Find where the given text appears and provide that cell's center as (X, Y) coordinate. 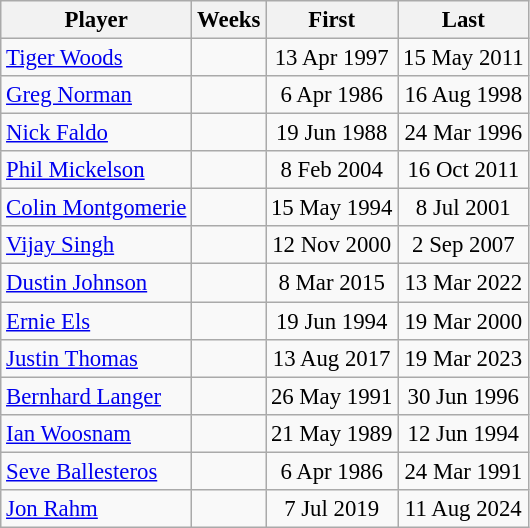
15 May 2011 (464, 58)
15 May 1994 (332, 208)
8 Feb 2004 (332, 170)
19 Jun 1994 (332, 321)
13 Aug 2017 (332, 358)
Weeks (229, 20)
12 Jun 1994 (464, 433)
Ian Woosnam (96, 433)
Nick Faldo (96, 133)
First (332, 20)
Justin Thomas (96, 358)
24 Mar 1996 (464, 133)
Ernie Els (96, 321)
13 Mar 2022 (464, 283)
Tiger Woods (96, 58)
8 Mar 2015 (332, 283)
12 Nov 2000 (332, 245)
30 Jun 1996 (464, 396)
Last (464, 20)
Colin Montgomerie (96, 208)
Greg Norman (96, 95)
16 Oct 2011 (464, 170)
Seve Ballesteros (96, 471)
11 Aug 2024 (464, 509)
Jon Rahm (96, 509)
Vijay Singh (96, 245)
Dustin Johnson (96, 283)
8 Jul 2001 (464, 208)
2 Sep 2007 (464, 245)
24 Mar 1991 (464, 471)
Player (96, 20)
16 Aug 1998 (464, 95)
26 May 1991 (332, 396)
19 Mar 2023 (464, 358)
Phil Mickelson (96, 170)
21 May 1989 (332, 433)
Bernhard Langer (96, 396)
7 Jul 2019 (332, 509)
19 Jun 1988 (332, 133)
19 Mar 2000 (464, 321)
13 Apr 1997 (332, 58)
